Output the (x, y) coordinate of the center of the cell containing the given text.  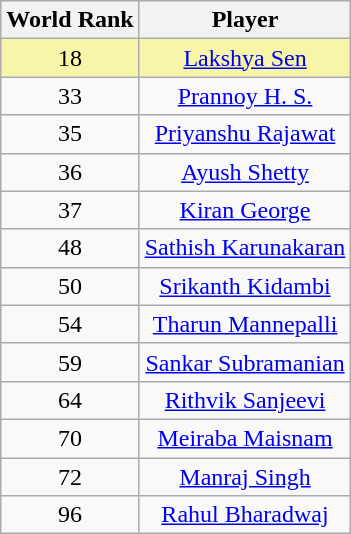
18 (70, 58)
36 (70, 172)
Prannoy H. S. (245, 96)
Tharun Mannepalli (245, 324)
Meiraba Maisnam (245, 438)
70 (70, 438)
Priyanshu Rajawat (245, 134)
Kiran George (245, 210)
59 (70, 362)
Player (245, 20)
Rithvik Sanjeevi (245, 400)
Sathish Karunakaran (245, 248)
World Rank (70, 20)
50 (70, 286)
37 (70, 210)
Srikanth Kidambi (245, 286)
35 (70, 134)
48 (70, 248)
Ayush Shetty (245, 172)
Sankar Subramanian (245, 362)
33 (70, 96)
64 (70, 400)
72 (70, 477)
Lakshya Sen (245, 58)
Rahul Bharadwaj (245, 515)
96 (70, 515)
Manraj Singh (245, 477)
54 (70, 324)
